Scan for the cell matching the given text and deliver its [X, Y] coordinate at center. 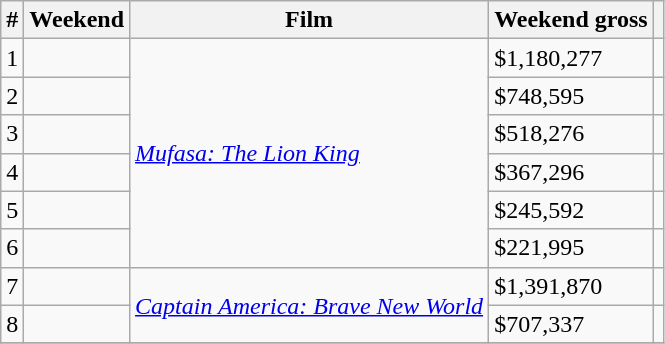
6 [12, 248]
$1,180,277 [572, 58]
$1,391,870 [572, 286]
7 [12, 286]
Mufasa: The Lion King [310, 153]
Film [310, 20]
$518,276 [572, 134]
$367,296 [572, 172]
Weekend gross [572, 20]
Captain America: Brave New World [310, 305]
8 [12, 324]
1 [12, 58]
4 [12, 172]
$707,337 [572, 324]
5 [12, 210]
$245,592 [572, 210]
$221,995 [572, 248]
$748,595 [572, 96]
Weekend [77, 20]
3 [12, 134]
# [12, 20]
2 [12, 96]
